Extract the (x, y) coordinate from the center of the cell holding the provided text.  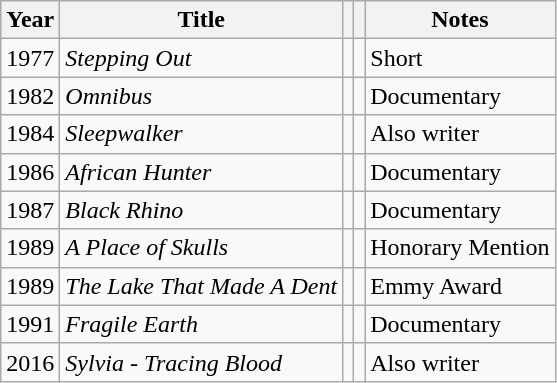
Black Rhino (202, 210)
Sylvia - Tracing Blood (202, 362)
1977 (30, 58)
Stepping Out (202, 58)
Title (202, 20)
Year (30, 20)
1991 (30, 324)
Short (460, 58)
1982 (30, 96)
1986 (30, 172)
1984 (30, 134)
A Place of Skulls (202, 248)
Notes (460, 20)
2016 (30, 362)
Fragile Earth (202, 324)
The Lake That Made A Dent (202, 286)
Honorary Mention (460, 248)
Sleepwalker (202, 134)
Omnibus (202, 96)
1987 (30, 210)
Emmy Award (460, 286)
African Hunter (202, 172)
